Return the [X, Y] coordinate for the center point of the cell that contains the specified text.  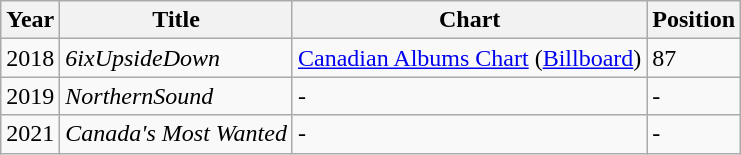
2021 [30, 134]
Position [694, 20]
Title [176, 20]
Chart [469, 20]
6ixUpsideDown [176, 58]
Canada's Most Wanted [176, 134]
2019 [30, 96]
Year [30, 20]
NorthernSound [176, 96]
2018 [30, 58]
Canadian Albums Chart (Billboard) [469, 58]
87 [694, 58]
